Detect which cell encompasses the target text, then output its (X, Y) center coordinate. 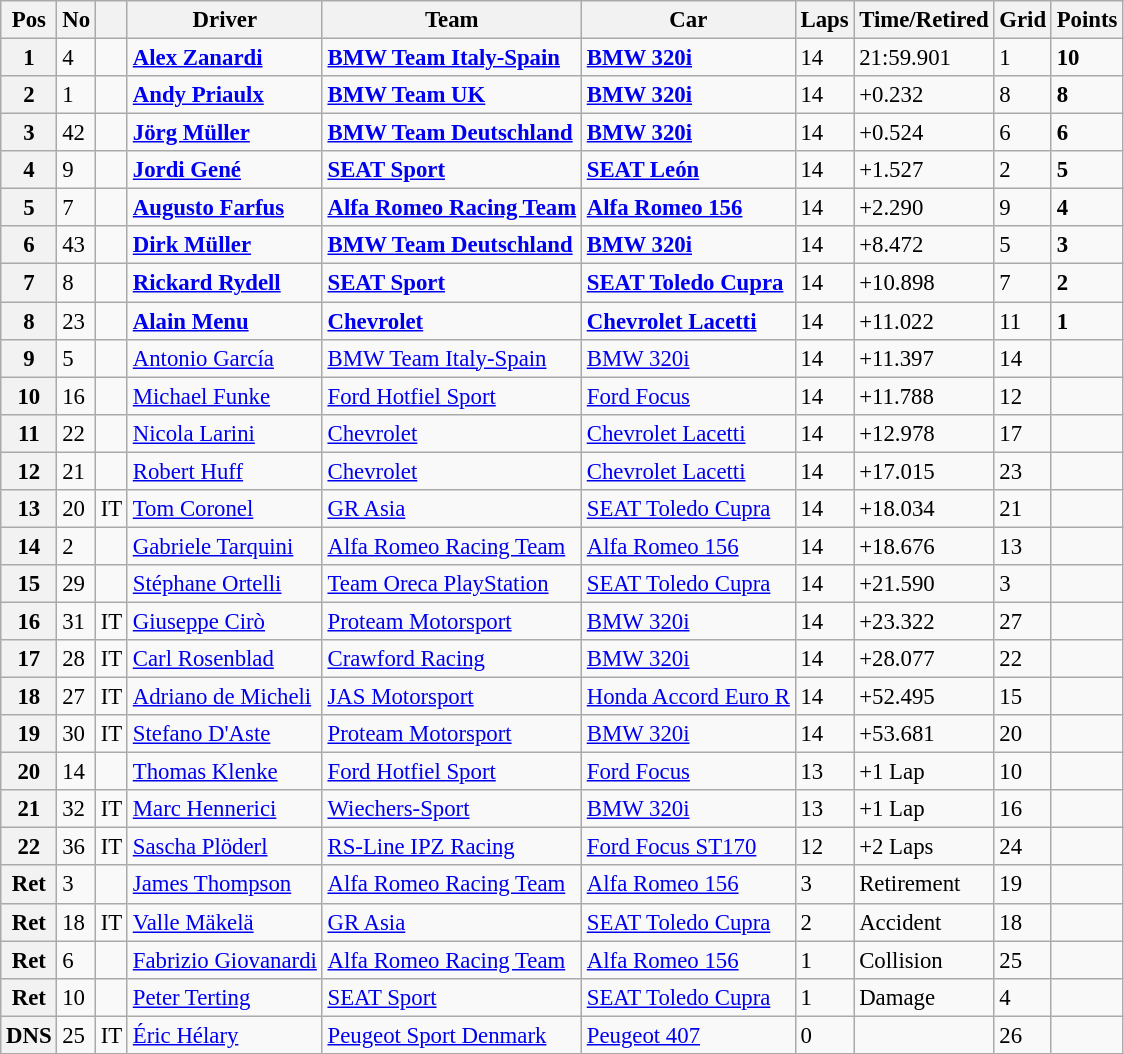
+12.978 (924, 433)
Stéphane Ortelli (224, 584)
Damage (924, 997)
+52.495 (924, 697)
Sascha Plöderl (224, 847)
Gabriele Tarquini (224, 546)
+1.527 (924, 170)
Robert Huff (224, 471)
Grid (1022, 20)
+0.524 (924, 133)
Éric Hélary (224, 1035)
Points (1086, 20)
JAS Motorsport (452, 697)
+17.015 (924, 471)
Jörg Müller (224, 133)
+11.022 (924, 321)
Antonio García (224, 358)
Giuseppe Cirò (224, 621)
Alex Zanardi (224, 58)
43 (76, 245)
Wiechers-Sport (452, 809)
+0.232 (924, 95)
Nicola Larini (224, 433)
29 (76, 584)
No (76, 20)
SEAT León (688, 170)
+28.077 (924, 659)
26 (1022, 1035)
+2.290 (924, 208)
Valle Mäkelä (224, 922)
Crawford Racing (452, 659)
31 (76, 621)
+21.590 (924, 584)
+11.788 (924, 396)
+10.898 (924, 283)
Time/Retired (924, 20)
+23.322 (924, 621)
Collision (924, 960)
BMW Team UK (452, 95)
Augusto Farfus (224, 208)
Ford Focus ST170 (688, 847)
Jordi Gené (224, 170)
Driver (224, 20)
32 (76, 809)
+8.472 (924, 245)
+2 Laps (924, 847)
Rickard Rydell (224, 283)
Accident (924, 922)
Carl Rosenblad (224, 659)
Retirement (924, 885)
Peter Terting (224, 997)
Car (688, 20)
Team Oreca PlayStation (452, 584)
30 (76, 734)
21:59.901 (924, 58)
Honda Accord Euro R (688, 697)
Pos (29, 20)
24 (1022, 847)
Thomas Klenke (224, 772)
Alain Menu (224, 321)
Tom Coronel (224, 509)
Team (452, 20)
Dirk Müller (224, 245)
+11.397 (924, 358)
+18.034 (924, 509)
28 (76, 659)
36 (76, 847)
James Thompson (224, 885)
Marc Hennerici (224, 809)
Fabrizio Giovanardi (224, 960)
Adriano de Micheli (224, 697)
Stefano D'Aste (224, 734)
Peugeot 407 (688, 1035)
Andy Priaulx (224, 95)
0 (824, 1035)
DNS (29, 1035)
Laps (824, 20)
RS-Line IPZ Racing (452, 847)
Michael Funke (224, 396)
Peugeot Sport Denmark (452, 1035)
42 (76, 133)
+53.681 (924, 734)
+18.676 (924, 546)
